From the cell containing the given text, extract its center point as [X, Y] coordinate. 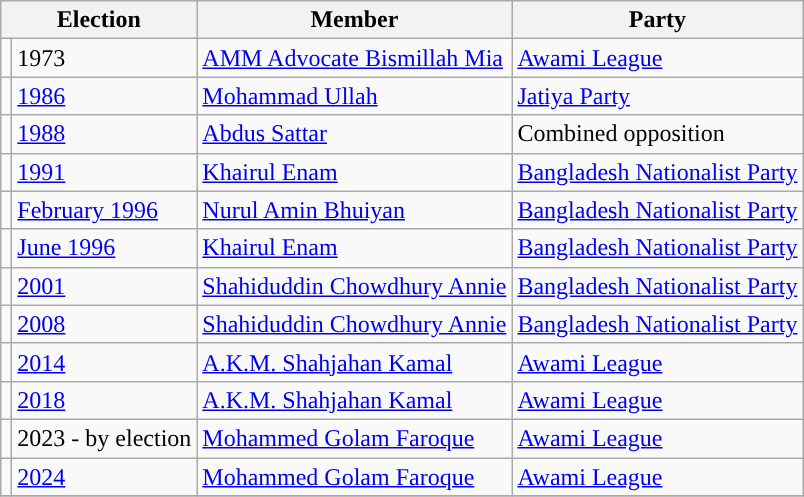
2018 [104, 400]
June 1996 [104, 248]
Party [658, 20]
Abdus Sattar [354, 134]
2024 [104, 477]
2014 [104, 362]
2001 [104, 286]
Nurul Amin Bhuiyan [354, 210]
February 1996 [104, 210]
Election [99, 20]
1973 [104, 58]
1986 [104, 96]
1988 [104, 134]
1991 [104, 172]
Combined opposition [658, 134]
Mohammad Ullah [354, 96]
2008 [104, 324]
Member [354, 20]
AMM Advocate Bismillah Mia [354, 58]
Jatiya Party [658, 96]
2023 - by election [104, 438]
